Return (X, Y) of the center of cell containing provided text 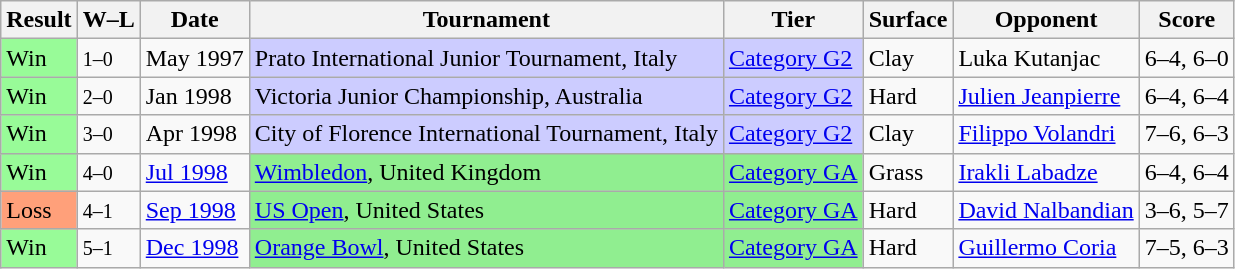
Opponent (1046, 20)
7–6, 6–3 (1186, 134)
4–1 (108, 210)
4–0 (108, 172)
Result (39, 20)
May 1997 (194, 58)
W–L (108, 20)
Filippo Volandri (1046, 134)
City of Florence International Tournament, Italy (486, 134)
Guillermo Coria (1046, 248)
David Nalbandian (1046, 210)
6–4, 6–0 (1186, 58)
Wimbledon, United Kingdom (486, 172)
Tier (793, 20)
5–1 (108, 248)
Date (194, 20)
Prato International Junior Tournament, Italy (486, 58)
Orange Bowl, United States (486, 248)
Irakli Labadze (1046, 172)
3–0 (108, 134)
US Open, United States (486, 210)
Tournament (486, 20)
Score (1186, 20)
Surface (908, 20)
Sep 1998 (194, 210)
Dec 1998 (194, 248)
Victoria Junior Championship, Australia (486, 96)
Julien Jeanpierre (1046, 96)
Jan 1998 (194, 96)
Luka Kutanjac (1046, 58)
Jul 1998 (194, 172)
Apr 1998 (194, 134)
Grass (908, 172)
Loss (39, 210)
3–6, 5–7 (1186, 210)
7–5, 6–3 (1186, 248)
2–0 (108, 96)
1–0 (108, 58)
